From the cell containing the given text, extract its center point as (X, Y) coordinate. 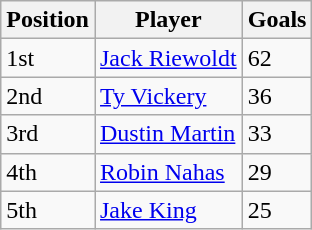
33 (277, 134)
62 (277, 58)
Jake King (168, 210)
3rd (48, 134)
Player (168, 20)
29 (277, 172)
2nd (48, 96)
Jack Riewoldt (168, 58)
4th (48, 172)
5th (48, 210)
Ty Vickery (168, 96)
36 (277, 96)
25 (277, 210)
1st (48, 58)
Position (48, 20)
Goals (277, 20)
Robin Nahas (168, 172)
Dustin Martin (168, 134)
